Return (X, Y) of the center of cell containing provided text 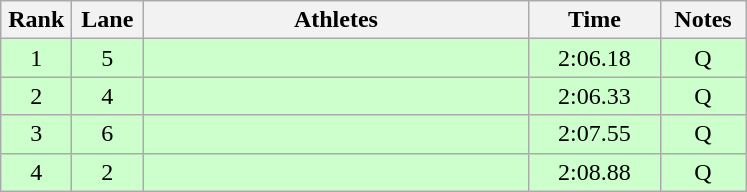
2:06.33 (594, 96)
2:08.88 (594, 172)
Time (594, 20)
Rank (36, 20)
2:06.18 (594, 58)
Athletes (336, 20)
Lane (108, 20)
3 (36, 134)
6 (108, 134)
Notes (703, 20)
2:07.55 (594, 134)
5 (108, 58)
1 (36, 58)
